For the text-containing cell, return its midpoint in (x, y) coordinate format. 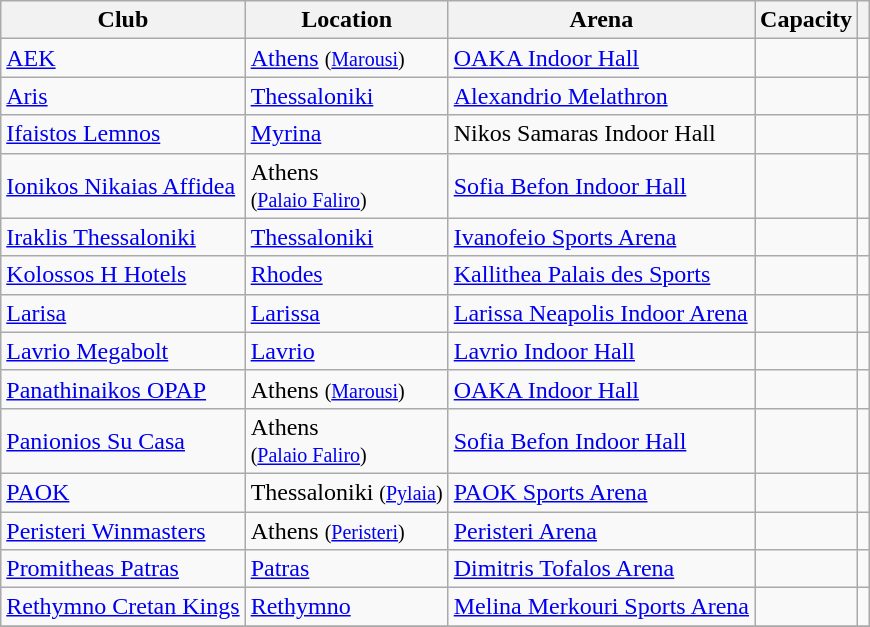
Lavrio Megabolt (123, 351)
Club (123, 20)
Ionikos Nikaias Affidea (123, 186)
Peristeri Arena (601, 531)
Melina Merkouri Sports Arena (601, 607)
Capacity (806, 20)
Aris (123, 96)
Panionios Su Casa (123, 440)
Ivanofeio Sports Arena (601, 237)
Larissa (346, 313)
Lavrio (346, 351)
Dimitris Tofalos Arena (601, 569)
Panathinaikos OPAP (123, 389)
Myrina (346, 134)
Kolossos H Hotels (123, 275)
Kallithea Palais des Sports (601, 275)
Larissa Neapolis Indoor Arena (601, 313)
Promitheas Patras (123, 569)
Nikos Samaras Indoor Hall (601, 134)
PAOK (123, 492)
Rethymno Cretan Kings (123, 607)
PAOK Sports Arena (601, 492)
Larisa (123, 313)
Alexandrio Melathron (601, 96)
Thessaloniki (Pylaia) (346, 492)
Location (346, 20)
Rhodes (346, 275)
AEK (123, 58)
Rethymno (346, 607)
Iraklis Thessaloniki (123, 237)
Arena (601, 20)
Peristeri Winmasters (123, 531)
Ifaistos Lemnos (123, 134)
Lavrio Indoor Hall (601, 351)
Athens (Peristeri) (346, 531)
Patras (346, 569)
